Provide the (X, Y) coordinate of the cell's center where the given text is located.  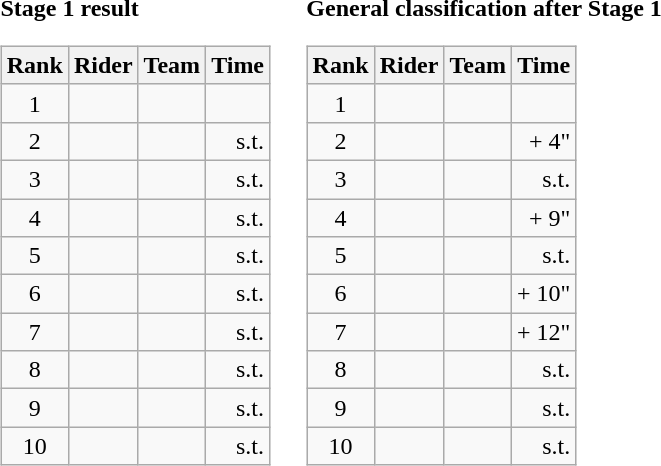
+ 9" (543, 217)
+ 12" (543, 332)
+ 10" (543, 294)
+ 4" (543, 141)
